Return (x, y) of the center of cell containing provided text 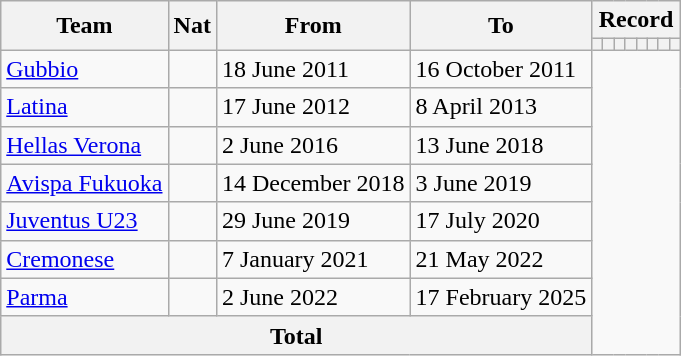
Gubbio (84, 69)
2 June 2016 (313, 145)
Hellas Verona (84, 145)
Latina (84, 107)
Total (296, 335)
21 May 2022 (501, 259)
7 January 2021 (313, 259)
Team (84, 26)
29 June 2019 (313, 221)
Cremonese (84, 259)
16 October 2011 (501, 69)
17 July 2020 (501, 221)
2 June 2022 (313, 297)
From (313, 26)
18 June 2011 (313, 69)
3 June 2019 (501, 183)
8 April 2013 (501, 107)
Avispa Fukuoka (84, 183)
17 June 2012 (313, 107)
Nat (192, 26)
Record (636, 20)
Juventus U23 (84, 221)
13 June 2018 (501, 145)
Parma (84, 297)
14 December 2018 (313, 183)
To (501, 26)
17 February 2025 (501, 297)
